From the cell containing the given text, extract its center point as (x, y) coordinate. 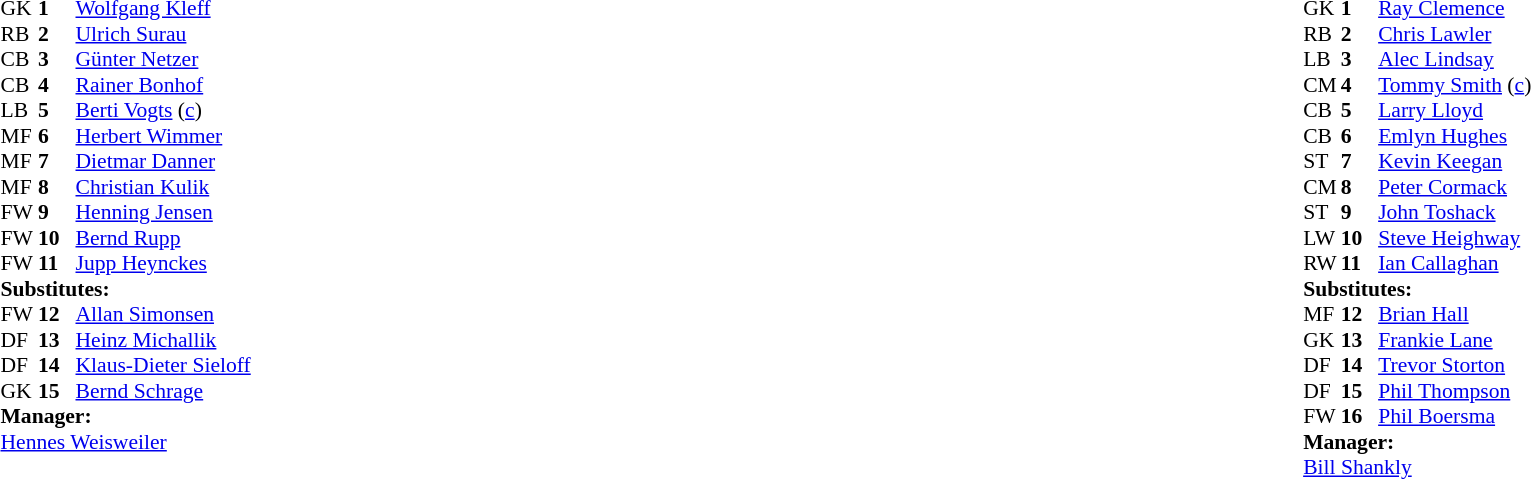
Emlyn Hughes (1454, 136)
Kevin Keegan (1454, 161)
Henning Jensen (164, 213)
Brian Hall (1454, 315)
Bernd Schrage (164, 391)
Alec Lindsay (1454, 59)
Klaus-Dieter Sieloff (164, 365)
Heinz Michallik (164, 340)
Phil Boersma (1454, 417)
Berti Vogts (c) (164, 111)
Hennes Weisweiler (125, 442)
Chris Lawler (1454, 34)
16 (1360, 417)
Phil Thompson (1454, 391)
RW (1322, 263)
Peter Cormack (1454, 187)
Steve Heighway (1454, 238)
Günter Netzer (164, 59)
Dietmar Danner (164, 161)
John Toshack (1454, 213)
Rainer Bonhof (164, 85)
Jupp Heynckes (164, 263)
Ulrich Surau (164, 34)
LW (1322, 238)
Trevor Storton (1454, 365)
Christian Kulik (164, 187)
Allan Simonsen (164, 315)
Bernd Rupp (164, 238)
Frankie Lane (1454, 340)
Herbert Wimmer (164, 136)
Larry Lloyd (1454, 111)
Tommy Smith (c) (1454, 85)
Ian Callaghan (1454, 263)
